Capture the cell that displays the provided text and extract its (X, Y) central coordinate. 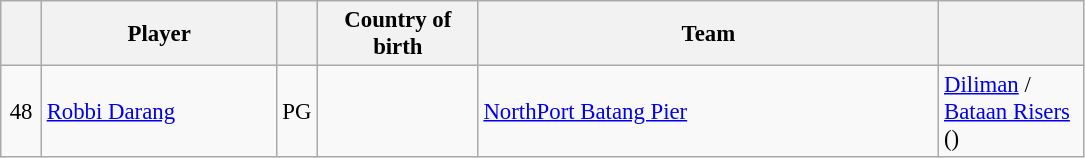
Diliman / Bataan Risers () (1012, 112)
48 (22, 112)
Robbi Darang (159, 112)
PG (298, 112)
Team (708, 34)
NorthPort Batang Pier (708, 112)
Country of birth (398, 34)
Player (159, 34)
